Locate the cell with the specified text and output its (x, y) center coordinate. 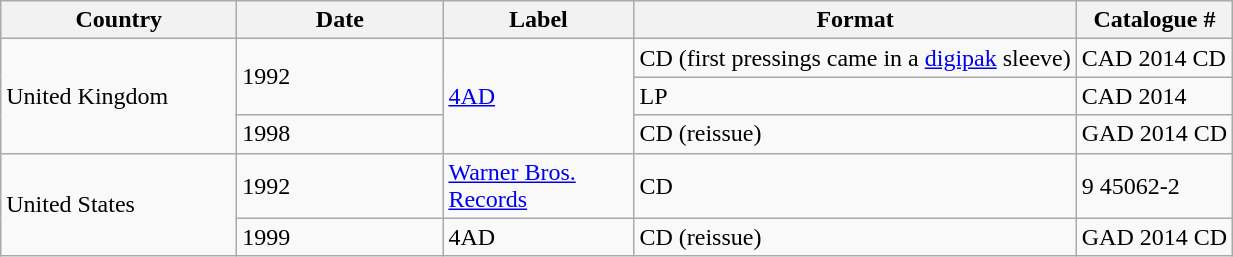
United States (119, 204)
CD (855, 186)
LP (855, 96)
Date (340, 20)
CD (first pressings came in a digipak sleeve) (855, 58)
1998 (340, 134)
Format (855, 20)
1999 (340, 237)
CAD 2014 (1154, 96)
Catalogue # (1154, 20)
9 45062-2 (1154, 186)
CAD 2014 CD (1154, 58)
United Kingdom (119, 96)
Label (538, 20)
Warner Bros. Records (538, 186)
Country (119, 20)
